Capture the cell that displays the provided text and extract its [x, y] central coordinate. 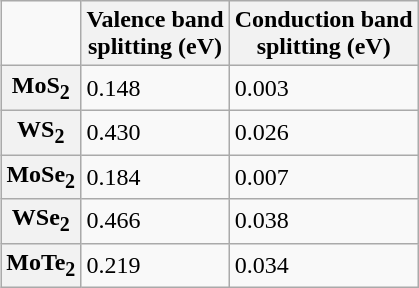
MoTe2 [41, 265]
WSe2 [41, 221]
0.219 [155, 265]
0.184 [155, 176]
Valence bandsplitting (eV) [155, 34]
0.034 [324, 265]
MoSe2 [41, 176]
0.466 [155, 221]
Conduction bandsplitting (eV) [324, 34]
0.038 [324, 221]
0.007 [324, 176]
MoS2 [41, 88]
0.026 [324, 132]
0.003 [324, 88]
WS2 [41, 132]
0.430 [155, 132]
0.148 [155, 88]
